Find where the given text appears and provide that cell's center as (X, Y) coordinate. 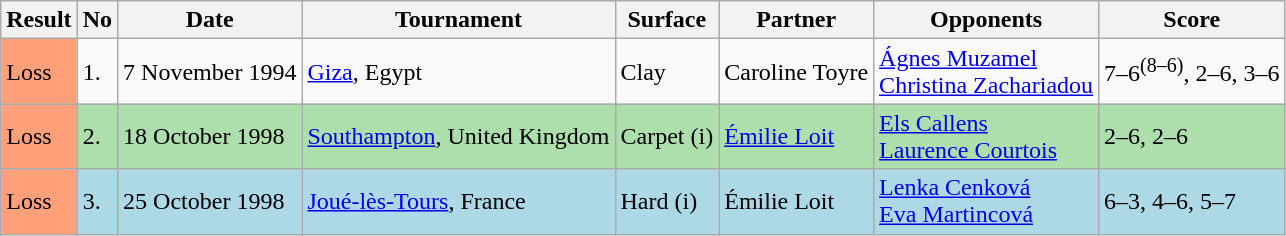
3. (97, 202)
Partner (796, 20)
6–3, 4–6, 5–7 (1192, 202)
Carpet (i) (667, 136)
No (97, 20)
Hard (i) (667, 202)
Tournament (458, 20)
2. (97, 136)
25 October 1998 (210, 202)
Caroline Toyre (796, 72)
Lenka Cenková Eva Martincová (986, 202)
1. (97, 72)
Surface (667, 20)
Joué-lès-Tours, France (458, 202)
18 October 1998 (210, 136)
Els Callens Laurence Courtois (986, 136)
Result (39, 20)
Giza, Egypt (458, 72)
7–6(8–6), 2–6, 3–6 (1192, 72)
Clay (667, 72)
Southampton, United Kingdom (458, 136)
7 November 1994 (210, 72)
Date (210, 20)
Score (1192, 20)
Ágnes Muzamel Christina Zachariadou (986, 72)
Opponents (986, 20)
2–6, 2–6 (1192, 136)
